Output the (X, Y) coordinate of the center of the cell containing the given text.  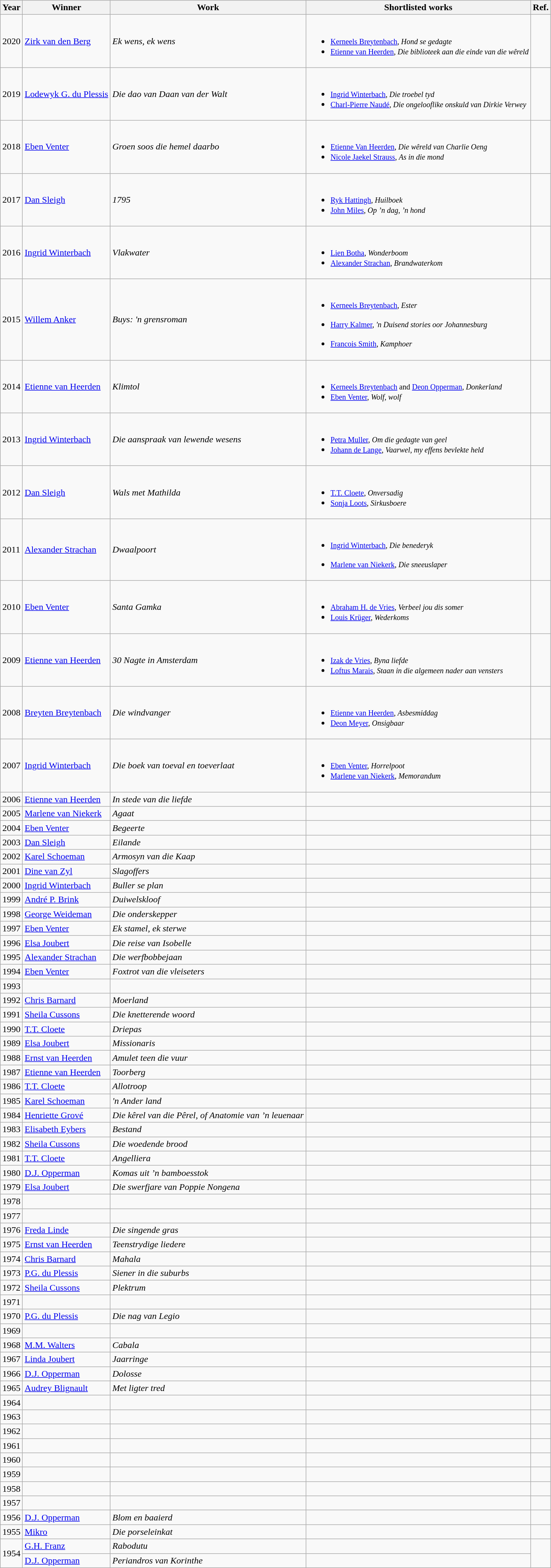
2016 (11, 252)
Met ligter tred (208, 1388)
1961 (11, 1446)
1795 (208, 200)
Vlakwater (208, 252)
Die woedende brood (208, 1144)
Henriette Grové (66, 1115)
Die knetterende woord (208, 1015)
1966 (11, 1374)
1981 (11, 1158)
Audrey Blignault (66, 1388)
30 Nagte in Amsterdam (208, 660)
2000 (11, 885)
Die singende gras (208, 1230)
1993 (11, 986)
2020 (11, 41)
Die dao van Daan van der Walt (208, 94)
1964 (11, 1402)
2017 (11, 200)
Dolosse (208, 1374)
Groen soos die hemel daarbo (208, 147)
2014 (11, 386)
2015 (11, 319)
T.T. Cloete, OnversadigSonja Loots, Sirkusboere (418, 492)
1962 (11, 1431)
1980 (11, 1173)
Die nag van Legio (208, 1316)
Siener in die suburbs (208, 1273)
G.H. Franz (66, 1546)
Die aanspraak van lewende wesens (208, 439)
1960 (11, 1460)
Allotroop (208, 1086)
Ek stamel, ek sterwe (208, 928)
Die kêrel van die Pêrel, of Anatomie van ’n leuenaar (208, 1115)
In stede van die liefde (208, 799)
Wals met Mathilda (208, 492)
Die windvanger (208, 713)
2010 (11, 607)
Teenstrydige liedere (208, 1245)
1969 (11, 1331)
Komas uit ’n bamboesstok (208, 1173)
1974 (11, 1259)
1975 (11, 1245)
Eilande (208, 842)
Buller se plan (208, 885)
Die boek van toeval en toeverlaat (208, 766)
Mahala (208, 1259)
1983 (11, 1129)
1954 (11, 1553)
Marlene van Niekerk (66, 814)
Winner (66, 8)
Petra Muller, Om die gedagte van geelJohann de Lange, Vaarwel, my effens bevlekte held (418, 439)
Kerneels Breytenbach, EsterHarry Kalmer, 'n Duisend stories oor JohannesburgFrancois Smith, Kamphoer (418, 319)
Ek wens, ek wens (208, 41)
Die reise van Isobelle (208, 943)
Foxtrot van die vleiseters (208, 971)
Linda Joubert (66, 1359)
2007 (11, 766)
1972 (11, 1288)
1982 (11, 1144)
Jaarringe (208, 1359)
Die werfbobbejaan (208, 957)
Santa Gamka (208, 607)
Lodewyk G. du Plessis (66, 94)
1956 (11, 1517)
Armosyn van die Kaap (208, 857)
2004 (11, 828)
1985 (11, 1101)
Missionaris (208, 1043)
1955 (11, 1532)
2003 (11, 842)
Elisabeth Eybers (66, 1129)
Kerneels Breytenbach, Hond se gedagteEtienne van Heerden, Die biblioteek aan die einde van die wêreld (418, 41)
2019 (11, 94)
1992 (11, 1000)
1965 (11, 1388)
2006 (11, 799)
Mikro (66, 1532)
Amulet teen die vuur (208, 1058)
2001 (11, 871)
Kerneels Breytenbach and Deon Opperman, DonkerlandEben Venter, Wolf, wolf (418, 386)
2009 (11, 660)
George Weideman (66, 914)
Slagoffers (208, 871)
Die onderskepper (208, 914)
1999 (11, 900)
Lien Botha, WonderboomAlexander Strachan, Brandwaterkom (418, 252)
Duiwelskloof (208, 900)
Ingrid Winterbach, Die troebel tydCharl-Pierre Naudé, Die ongelooflike onskuld van Dirkie Verwey (418, 94)
Blom en baaierd (208, 1517)
1988 (11, 1058)
1958 (11, 1489)
Moerland (208, 1000)
1991 (11, 1015)
2012 (11, 492)
Buys: 'n grensroman (208, 319)
1984 (11, 1115)
Die swerfjare van Poppie Nongena (208, 1187)
Breyten Breytenbach (66, 713)
1997 (11, 928)
1996 (11, 943)
1987 (11, 1072)
2008 (11, 713)
Periandros van Korinthe (208, 1560)
2018 (11, 147)
2005 (11, 814)
Toorberg (208, 1072)
1971 (11, 1302)
1994 (11, 971)
1967 (11, 1359)
2011 (11, 549)
1973 (11, 1273)
Cabala (208, 1345)
Etienne van Heerden, AsbesmiddagDeon Meyer, Onsigbaar (418, 713)
1990 (11, 1029)
Ingrid Winterbach, Die benederykMarlene van Niekerk, Die sneeuslaper (418, 549)
1977 (11, 1216)
Willem Anker (66, 319)
Klimtol (208, 386)
Ryk Hattingh, HuilboekJohn Miles, Op ’n dag, ’n hond (418, 200)
Driepas (208, 1029)
Work (208, 8)
1989 (11, 1043)
Agaat (208, 814)
Year (11, 8)
1976 (11, 1230)
Dine van Zyl (66, 871)
Angelliera (208, 1158)
André P. Brink (66, 900)
1968 (11, 1345)
Ref. (540, 8)
2013 (11, 439)
Bestand (208, 1129)
Begeerte (208, 828)
M.M. Walters (66, 1345)
Plektrum (208, 1288)
Izak de Vries, Byna liefdeLoftus Marais, Staan in die algemeen nader aan vensters (418, 660)
1995 (11, 957)
Die porseleinkat (208, 1532)
Dwaalpoort (208, 549)
1959 (11, 1474)
2002 (11, 857)
1986 (11, 1086)
1957 (11, 1503)
1979 (11, 1187)
Freda Linde (66, 1230)
Eben Venter, HorrelpootMarlene van Niekerk, Memorandum (418, 766)
Zirk van den Berg (66, 41)
1970 (11, 1316)
Rabodutu (208, 1546)
1978 (11, 1201)
1998 (11, 914)
Etienne Van Heerden, Die wêreld van Charlie OengNicole Jaekel Strauss, As in die mond (418, 147)
Abraham H. de Vries, Verbeel jou dis somerLouis Krüger, Wederkoms (418, 607)
'n Ander land (208, 1101)
Shortlisted works (418, 8)
1963 (11, 1417)
